Search for the cell housing the specified text and yield its (X, Y) center coordinate. 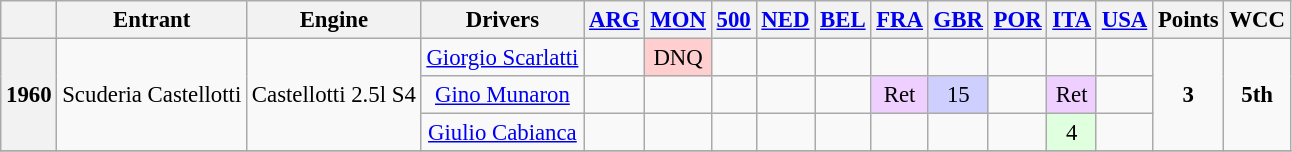
500 (734, 20)
Giulio Cabianca (502, 133)
1960 (29, 96)
Castellotti 2.5l S4 (334, 96)
Entrant (152, 20)
Giorgio Scarlatti (502, 58)
WCC (1257, 20)
DNQ (678, 58)
POR (1018, 20)
Gino Munaron (502, 95)
Points (1188, 20)
5th (1257, 96)
NED (786, 20)
4 (1072, 133)
ITA (1072, 20)
USA (1124, 20)
3 (1188, 96)
MON (678, 20)
Scuderia Castellotti (152, 96)
BEL (843, 20)
Drivers (502, 20)
15 (958, 95)
Engine (334, 20)
GBR (958, 20)
ARG (614, 20)
FRA (900, 20)
